Return the [X, Y] coordinate for the center point of the cell that contains the specified text.  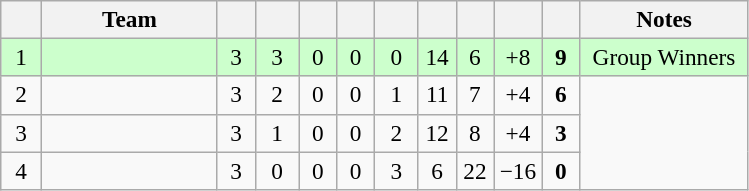
Group Winners [664, 57]
Notes [664, 19]
+8 [518, 57]
11 [437, 95]
14 [437, 57]
8 [475, 133]
−16 [518, 170]
12 [437, 133]
9 [561, 57]
7 [475, 95]
4 [22, 170]
Team [130, 19]
22 [475, 170]
